Determine the (X, Y) coordinate at the center of the cell enclosing the given text.  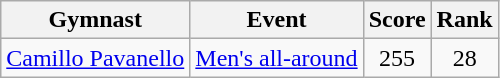
Rank (464, 20)
Men's all-around (276, 58)
28 (464, 58)
Event (276, 20)
Camillo Pavanello (96, 58)
Score (397, 20)
Gymnast (96, 20)
255 (397, 58)
